Pinpoint the cell where the given text exists, returning its (X, Y) midpoint coordinate. 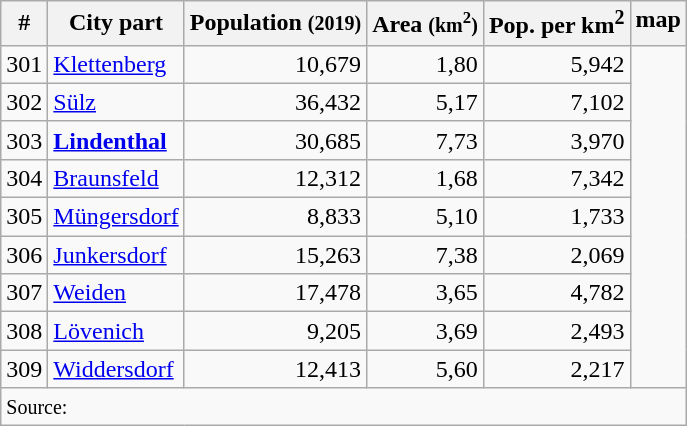
1,68 (426, 178)
Pop. per km2 (556, 24)
Source: (344, 407)
Widdersdorf (116, 369)
15,263 (275, 255)
7,73 (426, 140)
306 (24, 255)
5,942 (556, 64)
Braunsfeld (116, 178)
Lövenich (116, 331)
30,685 (275, 140)
5,10 (426, 217)
5,60 (426, 369)
City part (116, 24)
Lindenthal (116, 140)
304 (24, 178)
Junkersdorf (116, 255)
Klettenberg (116, 64)
12,312 (275, 178)
map (658, 24)
1,733 (556, 217)
305 (24, 217)
307 (24, 293)
# (24, 24)
3,65 (426, 293)
301 (24, 64)
12,413 (275, 369)
Müngersdorf (116, 217)
2,069 (556, 255)
3,69 (426, 331)
4,782 (556, 293)
3,970 (556, 140)
302 (24, 102)
2,217 (556, 369)
9,205 (275, 331)
5,17 (426, 102)
2,493 (556, 331)
7,342 (556, 178)
7,38 (426, 255)
1,80 (426, 64)
Population (2019) (275, 24)
308 (24, 331)
17,478 (275, 293)
Area (km2) (426, 24)
8,833 (275, 217)
10,679 (275, 64)
7,102 (556, 102)
309 (24, 369)
303 (24, 140)
Weiden (116, 293)
36,432 (275, 102)
Sülz (116, 102)
